Find where the given text appears and provide that cell's center as [X, Y] coordinate. 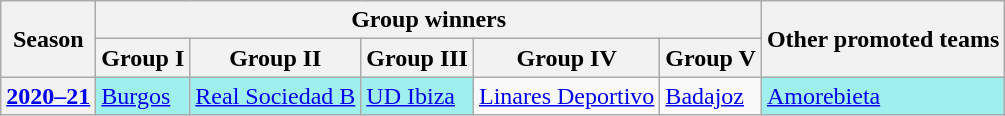
Real Sociedad B [276, 96]
Group IV [566, 58]
Group V [711, 58]
Group III [418, 58]
Burgos [143, 96]
Amorebieta [882, 96]
2020–21 [48, 96]
Badajoz [711, 96]
Season [48, 39]
Other promoted teams [882, 39]
Group I [143, 58]
Group II [276, 58]
Group winners [429, 20]
UD Ibiza [418, 96]
Linares Deportivo [566, 96]
